Locate the cell with the specified text and output its [x, y] center coordinate. 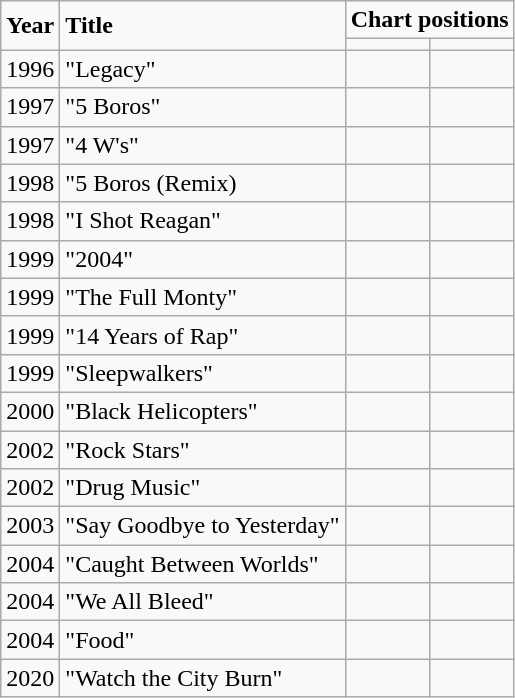
"Say Goodbye to Yesterday" [202, 526]
"5 Boros (Remix) [202, 183]
1996 [30, 69]
"Rock Stars" [202, 449]
"Caught Between Worlds" [202, 564]
Year [30, 26]
"Black Helicopters" [202, 411]
2020 [30, 678]
2000 [30, 411]
"2004" [202, 259]
"I Shot Reagan" [202, 221]
"Watch the City Burn" [202, 678]
"4 W's" [202, 145]
2003 [30, 526]
"Food" [202, 640]
"Legacy" [202, 69]
"5 Boros" [202, 107]
Title [202, 26]
"Drug Music" [202, 488]
"We All Bleed" [202, 602]
"14 Years of Rap" [202, 335]
Chart positions [430, 20]
"The Full Monty" [202, 297]
"Sleepwalkers" [202, 373]
